Return [x, y] of the center of cell containing provided text 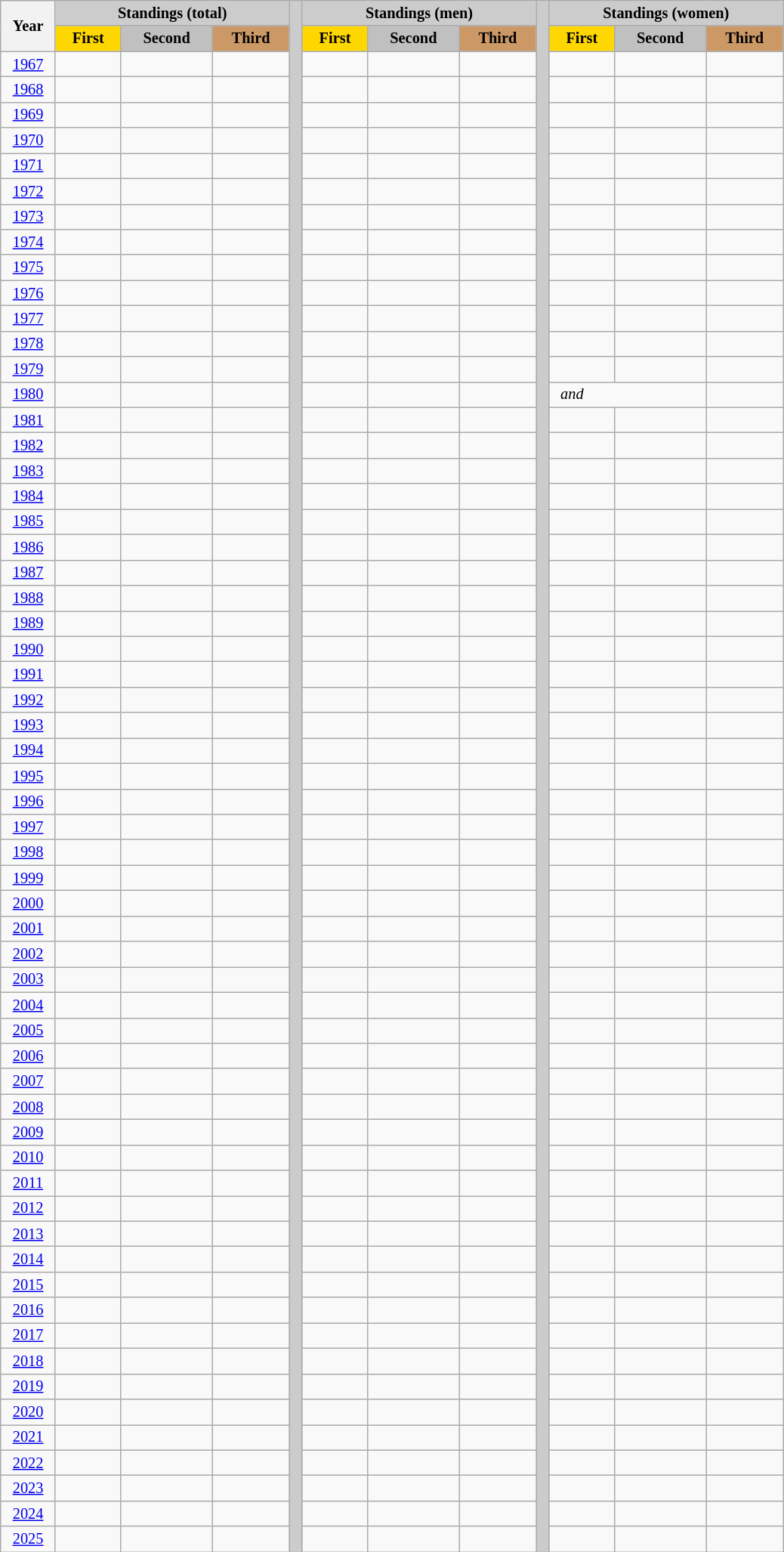
1977 [29, 318]
2020 [29, 1411]
2001 [29, 929]
2006 [29, 1056]
and [628, 394]
1988 [29, 598]
2022 [29, 1463]
2002 [29, 954]
1984 [29, 496]
2003 [29, 979]
1993 [29, 725]
2005 [29, 1031]
1991 [29, 674]
1979 [29, 369]
2012 [29, 1208]
1973 [29, 217]
2023 [29, 1488]
1969 [29, 115]
2009 [29, 1132]
2000 [29, 903]
Year [29, 26]
2010 [29, 1158]
1975 [29, 267]
2014 [29, 1260]
2021 [29, 1437]
2013 [29, 1234]
2016 [29, 1310]
1994 [29, 750]
1989 [29, 623]
1987 [29, 573]
1967 [29, 64]
1978 [29, 344]
1981 [29, 420]
2025 [29, 1539]
1968 [29, 89]
2015 [29, 1285]
2004 [29, 1005]
Standings (women) [666, 13]
2017 [29, 1335]
2011 [29, 1183]
2018 [29, 1361]
1995 [29, 776]
1985 [29, 521]
Standings (men) [419, 13]
1983 [29, 471]
1990 [29, 649]
1976 [29, 293]
2019 [29, 1387]
2008 [29, 1107]
1999 [29, 878]
1971 [29, 165]
2007 [29, 1081]
Standings (total) [172, 13]
1982 [29, 445]
1998 [29, 852]
1992 [29, 700]
1970 [29, 141]
2024 [29, 1513]
1997 [29, 827]
1972 [29, 191]
1996 [29, 802]
1986 [29, 547]
1974 [29, 242]
1980 [29, 394]
